From the cell containing the given text, extract its center point as (X, Y) coordinate. 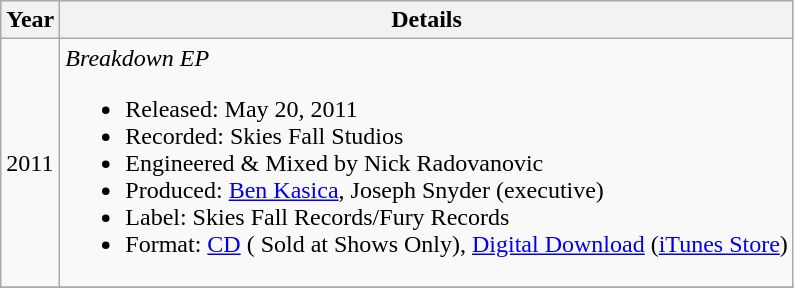
2011 (30, 163)
Details (427, 20)
Year (30, 20)
